Locate the cell with the specified text and output its [X, Y] center coordinate. 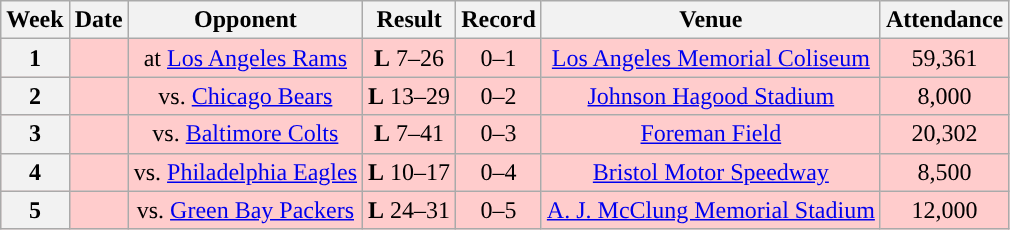
0–2 [499, 96]
A. J. McClung Memorial Stadium [710, 210]
0–1 [499, 58]
Week [35, 20]
L 7–26 [410, 58]
Johnson Hagood Stadium [710, 96]
Date [98, 20]
L 7–41 [410, 134]
0–5 [499, 210]
5 [35, 210]
Los Angeles Memorial Coliseum [710, 58]
vs. Baltimore Colts [245, 134]
Result [410, 20]
8,000 [944, 96]
1 [35, 58]
12,000 [944, 210]
L 10–17 [410, 172]
L 13–29 [410, 96]
Foreman Field [710, 134]
vs. Chicago Bears [245, 96]
Opponent [245, 20]
Record [499, 20]
0–3 [499, 134]
vs. Green Bay Packers [245, 210]
4 [35, 172]
2 [35, 96]
vs. Philadelphia Eagles [245, 172]
Bristol Motor Speedway [710, 172]
8,500 [944, 172]
59,361 [944, 58]
Venue [710, 20]
L 24–31 [410, 210]
Attendance [944, 20]
20,302 [944, 134]
at Los Angeles Rams [245, 58]
3 [35, 134]
0–4 [499, 172]
